Scan for the cell matching the given text and deliver its (X, Y) coordinate at center. 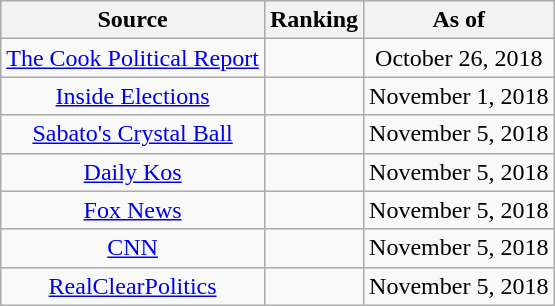
Ranking (314, 20)
As of (459, 20)
The Cook Political Report (133, 58)
October 26, 2018 (459, 58)
Fox News (133, 210)
CNN (133, 248)
Source (133, 20)
Sabato's Crystal Ball (133, 134)
RealClearPolitics (133, 286)
November 1, 2018 (459, 96)
Inside Elections (133, 96)
Daily Kos (133, 172)
